Detect which cell encompasses the target text, then output its [x, y] center coordinate. 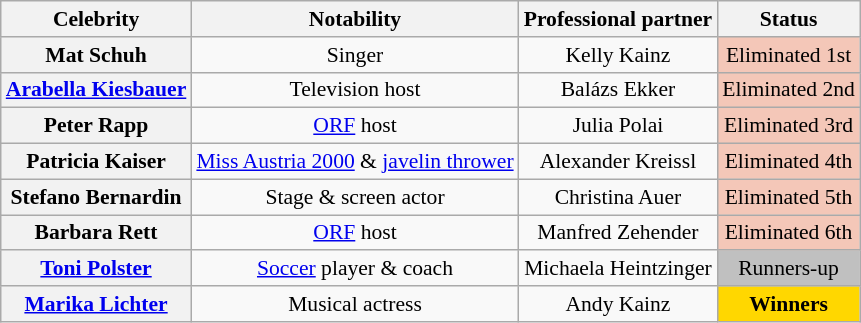
Stefano Bernardin [96, 197]
Professional partner [618, 19]
Kelly Kainz [618, 55]
Eliminated 3rd [788, 126]
Toni Polster [96, 269]
Eliminated 2nd [788, 90]
Peter Rapp [96, 126]
Marika Lichter [96, 304]
Celebrity [96, 19]
Michaela Heintzinger [618, 269]
Manfred Zehender [618, 233]
Miss Austria 2000 & javelin thrower [354, 162]
Patricia Kaiser [96, 162]
Stage & screen actor [354, 197]
Eliminated 4th [788, 162]
Christina Auer [618, 197]
Television host [354, 90]
Andy Kainz [618, 304]
Eliminated 1st [788, 55]
Soccer player & coach [354, 269]
Eliminated 5th [788, 197]
Mat Schuh [96, 55]
Notability [354, 19]
Runners-up [788, 269]
Barbara Rett [96, 233]
Musical actress [354, 304]
Status [788, 19]
Singer [354, 55]
Arabella Kiesbauer [96, 90]
Balázs Ekker [618, 90]
Winners [788, 304]
Eliminated 6th [788, 233]
Alexander Kreissl [618, 162]
Julia Polai [618, 126]
